Extract the (x, y) coordinate from the center of the cell holding the provided text.  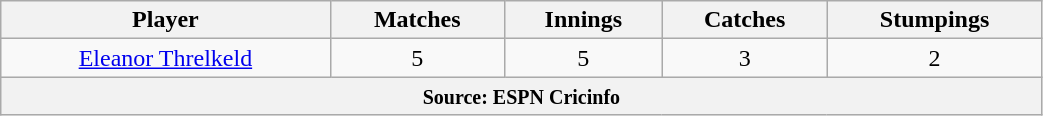
Eleanor Threlkeld (166, 58)
Catches (744, 20)
3 (744, 58)
Source: ESPN Cricinfo (522, 96)
Innings (583, 20)
2 (934, 58)
Stumpings (934, 20)
Player (166, 20)
Matches (417, 20)
